Extract the [x, y] coordinate from the center of the cell holding the provided text.  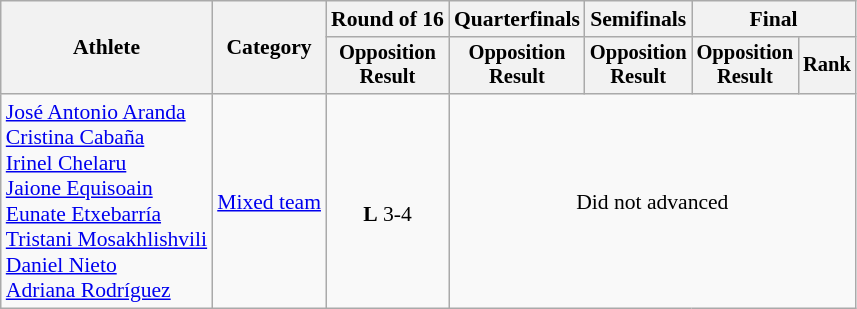
Did not advanced [652, 201]
Final [774, 19]
Athlete [106, 48]
Round of 16 [388, 19]
Quarterfinals [517, 19]
L 3-4 [388, 201]
Category [269, 48]
Rank [827, 66]
Semifinals [638, 19]
José Antonio ArandaCristina CabañaIrinel ChelaruJaione EquisoainEunate EtxebarríaTristani MosakhlishviliDaniel NietoAdriana Rodríguez [106, 201]
Mixed team [269, 201]
